Return (X, Y) of the center of cell containing provided text 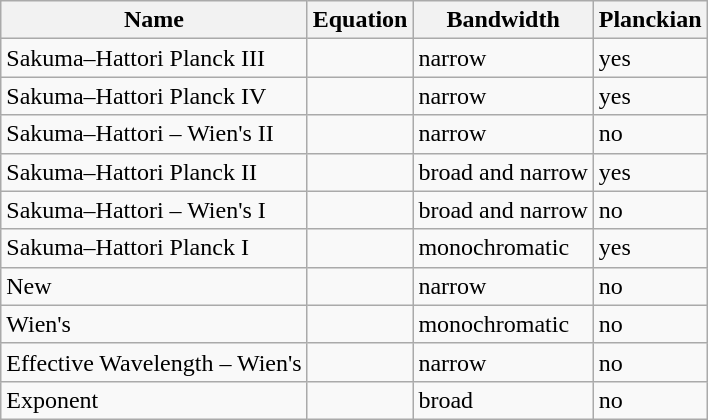
Name (154, 20)
Sakuma–Hattori Planck IV (154, 96)
Bandwidth (503, 20)
Wien's (154, 324)
Sakuma–Hattori Planck III (154, 58)
broad (503, 400)
Sakuma–Hattori – Wien's II (154, 134)
Sakuma–Hattori Planck II (154, 172)
Effective Wavelength – Wien's (154, 362)
Planckian (650, 20)
Exponent (154, 400)
Sakuma–Hattori – Wien's I (154, 210)
Sakuma–Hattori Planck I (154, 248)
New (154, 286)
Equation (360, 20)
